From the cell containing the given text, extract its center point as [X, Y] coordinate. 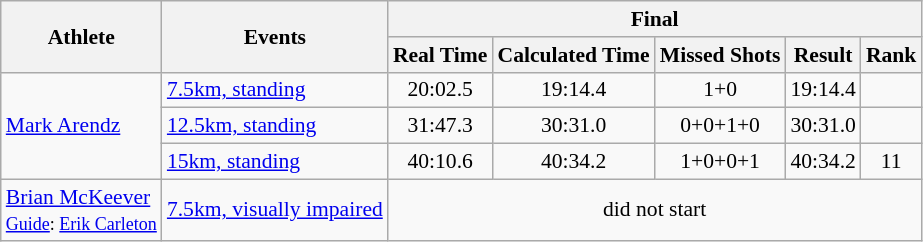
Final [655, 19]
Result [822, 55]
20:02.5 [440, 90]
7.5km, standing [275, 90]
15km, standing [275, 162]
7.5km, visually impaired [275, 210]
Mark Arendz [82, 126]
31:47.3 [440, 126]
Rank [892, 55]
Brian McKeeverGuide: Erik Carleton [82, 210]
40:10.6 [440, 162]
0+0+1+0 [720, 126]
1+0+0+1 [720, 162]
Events [275, 36]
Calculated Time [573, 55]
Missed Shots [720, 55]
Real Time [440, 55]
1+0 [720, 90]
11 [892, 162]
Athlete [82, 36]
12.5km, standing [275, 126]
did not start [655, 210]
